Detect which cell encompasses the target text, then output its (X, Y) center coordinate. 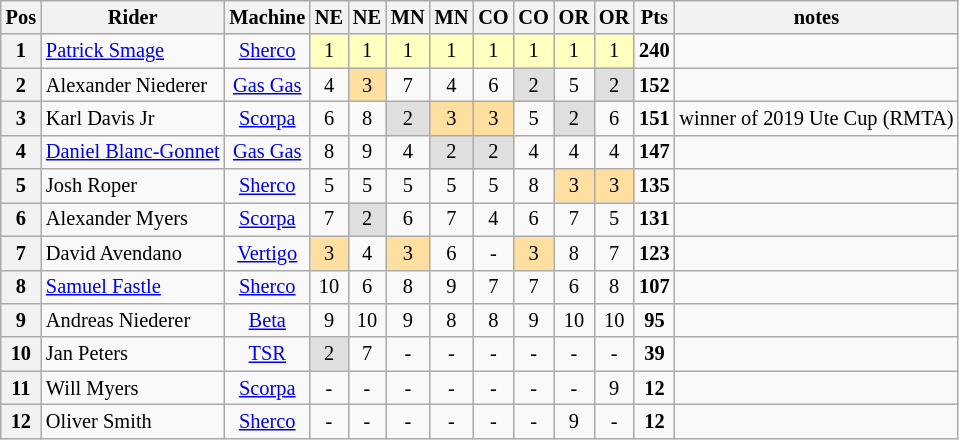
147 (654, 152)
Alexander Niederer (132, 85)
Oliver Smith (132, 421)
Vertigo (267, 253)
TSR (267, 354)
David Avendano (132, 253)
107 (654, 287)
151 (654, 118)
11 (21, 388)
Karl Davis Jr (132, 118)
Patrick Smage (132, 51)
135 (654, 186)
Machine (267, 17)
Pos (21, 17)
winner of 2019 Ute Cup (RMTA) (817, 118)
152 (654, 85)
notes (817, 17)
Josh Roper (132, 186)
123 (654, 253)
Rider (132, 17)
Beta (267, 320)
240 (654, 51)
Daniel Blanc-Gonnet (132, 152)
Samuel Fastle (132, 287)
39 (654, 354)
Andreas Niederer (132, 320)
Pts (654, 17)
Alexander Myers (132, 219)
131 (654, 219)
Will Myers (132, 388)
95 (654, 320)
Jan Peters (132, 354)
